Extract the [x, y] coordinate from the center of the cell holding the provided text.  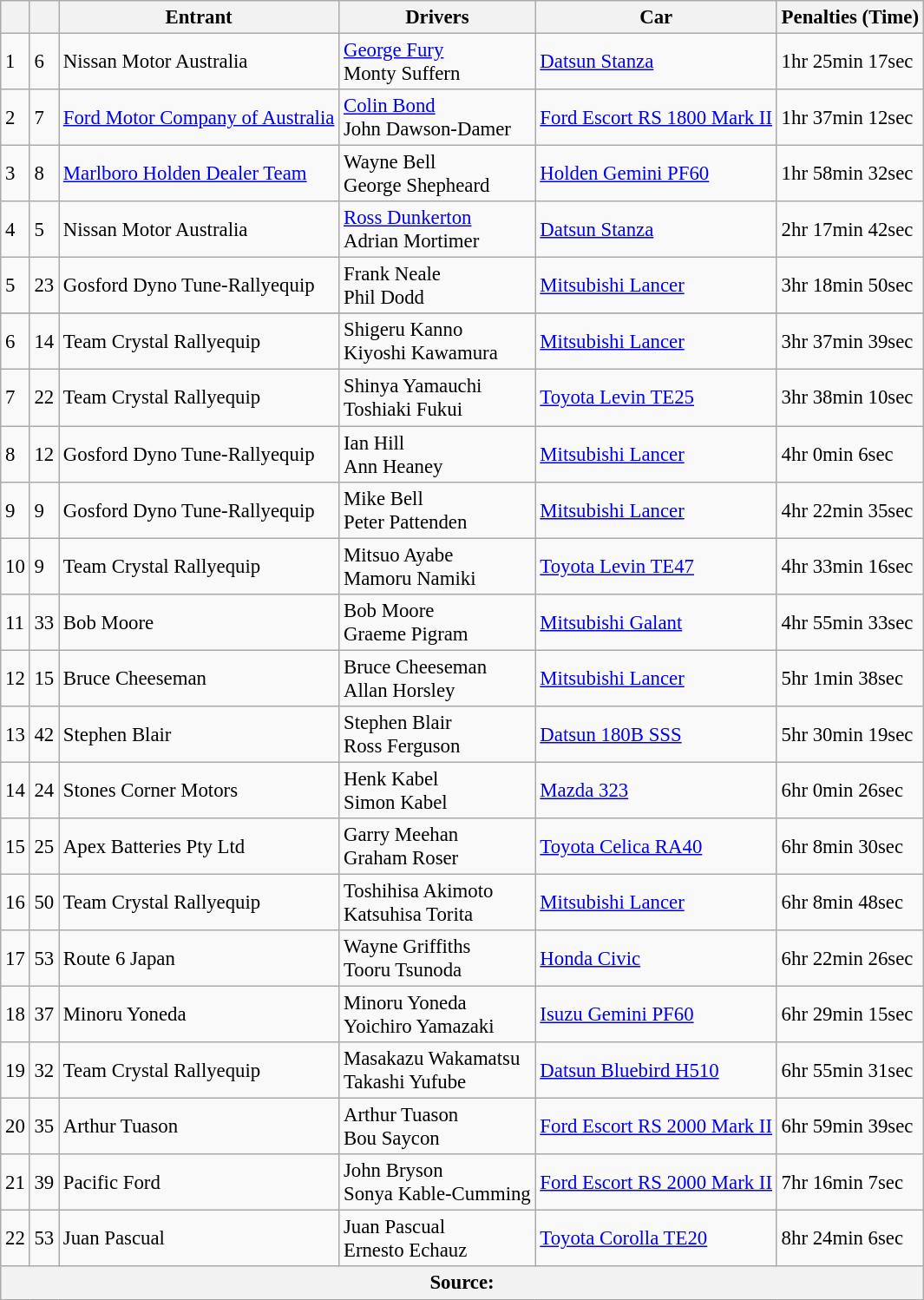
Honda Civic [656, 958]
4hr 33min 16sec [850, 566]
20 [16, 1126]
3hr 37min 39sec [850, 342]
11 [16, 621]
2hr 17min 42sec [850, 229]
18 [16, 1015]
Drivers [437, 17]
37 [43, 1015]
Arthur Tuason [200, 1126]
Shigeru Kanno Kiyoshi Kawamura [437, 342]
Ross Dunkerton Adrian Mortimer [437, 229]
1hr 58min 32sec [850, 174]
5hr 1min 38sec [850, 679]
Arthur Tuason Bou Saycon [437, 1126]
1 [16, 62]
39 [43, 1182]
Bruce Cheeseman Allan Horsley [437, 679]
Garry Meehan Graham Roser [437, 847]
Minoru Yoneda Yoichiro Yamazaki [437, 1015]
4hr 55min 33sec [850, 621]
George Fury Monty Suffern [437, 62]
Shinya Yamauchi Toshiaki Fukui [437, 397]
Minoru Yoneda [200, 1015]
33 [43, 621]
Mitsubishi Galant [656, 621]
Mazda 323 [656, 790]
Bruce Cheeseman [200, 679]
Car [656, 17]
Toyota Corolla TE20 [656, 1239]
13 [16, 734]
Stephen Blair [200, 734]
Stones Corner Motors [200, 790]
Colin Bond John Dawson-Damer [437, 118]
7hr 16min 7sec [850, 1182]
50 [43, 903]
4 [16, 229]
Apex Batteries Pty Ltd [200, 847]
6hr 55min 31sec [850, 1071]
6hr 22min 26sec [850, 958]
Wayne Griffiths Tooru Tsunoda [437, 958]
42 [43, 734]
24 [43, 790]
3 [16, 174]
Datsun Bluebird H510 [656, 1071]
Mike Bell Peter Pattenden [437, 510]
Henk Kabel Simon Kabel [437, 790]
17 [16, 958]
6hr 29min 15sec [850, 1015]
Toyota Levin TE25 [656, 397]
1hr 37min 12sec [850, 118]
Juan Pascual [200, 1239]
6hr 8min 30sec [850, 847]
Datsun 180B SSS [656, 734]
2 [16, 118]
6hr 8min 48sec [850, 903]
Ford Escort RS 1800 Mark II [656, 118]
Stephen Blair Ross Ferguson [437, 734]
Penalties (Time) [850, 17]
Ford Motor Company of Australia [200, 118]
Bob Moore Graeme Pigram [437, 621]
Marlboro Holden Dealer Team [200, 174]
25 [43, 847]
8hr 24min 6sec [850, 1239]
Holden Gemini PF60 [656, 174]
1hr 25min 17sec [850, 62]
Juan Pascual Ernesto Echauz [437, 1239]
Mitsuo Ayabe Mamoru Namiki [437, 566]
10 [16, 566]
Isuzu Gemini PF60 [656, 1015]
Frank Neale Phil Dodd [437, 286]
32 [43, 1071]
16 [16, 903]
4hr 22min 35sec [850, 510]
Toyota Levin TE47 [656, 566]
5hr 30min 19sec [850, 734]
Entrant [200, 17]
21 [16, 1182]
Toyota Celica RA40 [656, 847]
Source: [462, 1284]
Masakazu Wakamatsu Takashi Yufube [437, 1071]
Wayne Bell George Shepheard [437, 174]
23 [43, 286]
Bob Moore [200, 621]
3hr 18min 50sec [850, 286]
Ian Hill Ann Heaney [437, 455]
19 [16, 1071]
3hr 38min 10sec [850, 397]
Pacific Ford [200, 1182]
6hr 0min 26sec [850, 790]
Toshihisa Akimoto Katsuhisa Torita [437, 903]
Route 6 Japan [200, 958]
John Bryson Sonya Kable-Cumming [437, 1182]
35 [43, 1126]
4hr 0min 6sec [850, 455]
6hr 59min 39sec [850, 1126]
